From the cell containing the given text, extract its center point as (x, y) coordinate. 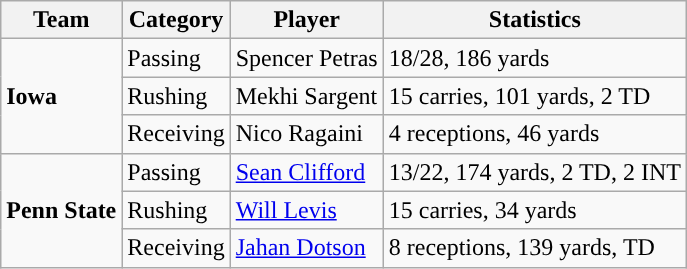
15 carries, 101 yards, 2 TD (534, 96)
13/22, 174 yards, 2 TD, 2 INT (534, 172)
Jahan Dotson (306, 248)
4 receptions, 46 yards (534, 134)
Nico Ragaini (306, 134)
Spencer Petras (306, 58)
Iowa (62, 96)
Category (176, 20)
Player (306, 20)
15 carries, 34 yards (534, 210)
18/28, 186 yards (534, 58)
Mekhi Sargent (306, 96)
Team (62, 20)
Will Levis (306, 210)
Sean Clifford (306, 172)
8 receptions, 139 yards, TD (534, 248)
Statistics (534, 20)
Penn State (62, 210)
